Output the (x, y) coordinate of the center of the cell containing the given text.  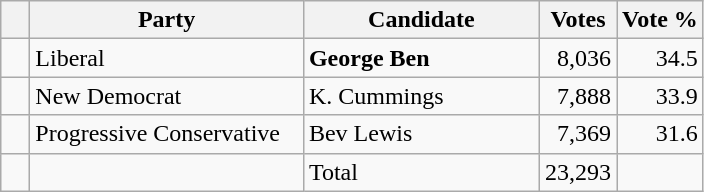
Bev Lewis (421, 134)
Liberal (167, 58)
7,369 (578, 134)
7,888 (578, 96)
8,036 (578, 58)
George Ben (421, 58)
33.9 (660, 96)
Votes (578, 20)
23,293 (578, 172)
31.6 (660, 134)
Party (167, 20)
Vote % (660, 20)
New Democrat (167, 96)
Candidate (421, 20)
K. Cummings (421, 96)
Progressive Conservative (167, 134)
34.5 (660, 58)
Total (421, 172)
